Provide the (x, y) coordinate of the cell's center where the given text is located.  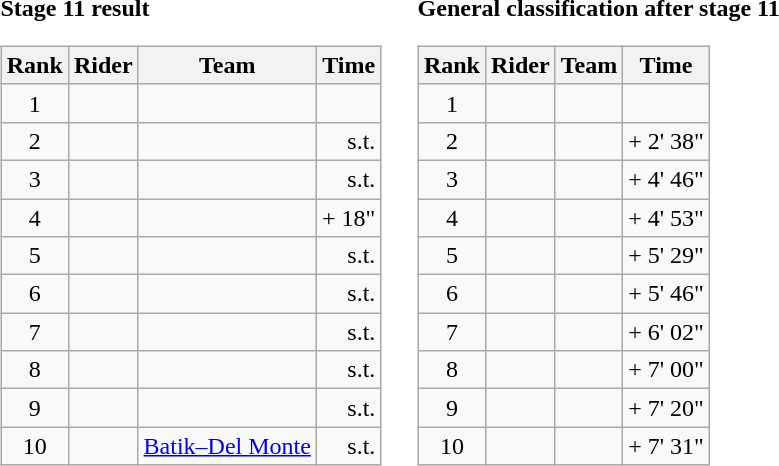
+ 18" (348, 217)
+ 7' 00" (666, 370)
+ 7' 20" (666, 408)
+ 6' 02" (666, 332)
+ 7' 31" (666, 446)
+ 5' 46" (666, 294)
+ 2' 38" (666, 141)
Batik–Del Monte (227, 446)
+ 4' 53" (666, 217)
+ 4' 46" (666, 179)
+ 5' 29" (666, 256)
